Extract the (x, y) coordinate from the center of the cell holding the provided text.  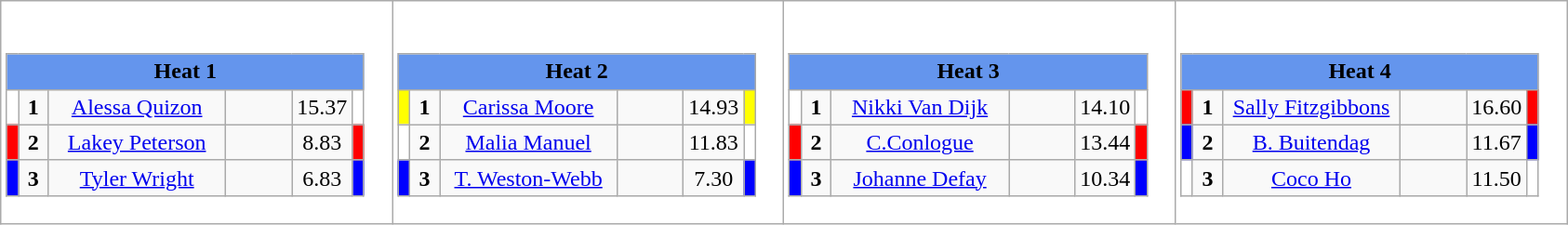
Sally Fitzgibbons (1311, 107)
8.83 (322, 142)
16.60 (1497, 107)
Malia Manuel (528, 142)
Heat 3 1 Nikki Van Dijk 14.10 2 C.Conlogue 13.44 3 Johanne Defay 10.34 (980, 112)
T. Weston-Webb (528, 178)
Heat 3 (968, 72)
14.10 (1105, 107)
Heat 4 1 Sally Fitzgibbons 16.60 2 B. Buitendag 11.67 3 Coco Ho 11.50 (1371, 112)
7.30 (714, 178)
11.67 (1497, 142)
Lakey Peterson (138, 142)
Nikki Van Dijk (921, 107)
6.83 (322, 178)
Johanne Defay (921, 178)
15.37 (322, 107)
Heat 1 1 Alessa Quizon 15.37 2 Lakey Peterson 8.83 3 Tyler Wright 6.83 (197, 112)
14.93 (714, 107)
Coco Ho (1311, 178)
11.50 (1497, 178)
B. Buitendag (1311, 142)
10.34 (1105, 178)
Heat 1 (185, 72)
Heat 2 (577, 72)
C.Conlogue (921, 142)
11.83 (714, 142)
Alessa Quizon (138, 107)
Heat 4 (1360, 72)
Tyler Wright (138, 178)
13.44 (1105, 142)
Carissa Moore (528, 107)
Heat 2 1 Carissa Moore 14.93 2 Malia Manuel 11.83 3 T. Weston-Webb 7.30 (588, 112)
